Return [x, y] of the center of cell containing provided text 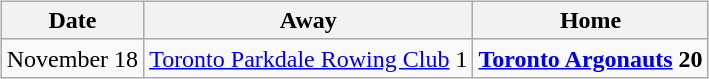
Away [308, 20]
Home [590, 20]
November 18 [72, 58]
Toronto Argonauts 20 [590, 58]
Date [72, 20]
Toronto Parkdale Rowing Club 1 [308, 58]
